From the cell containing the given text, extract its center point as [x, y] coordinate. 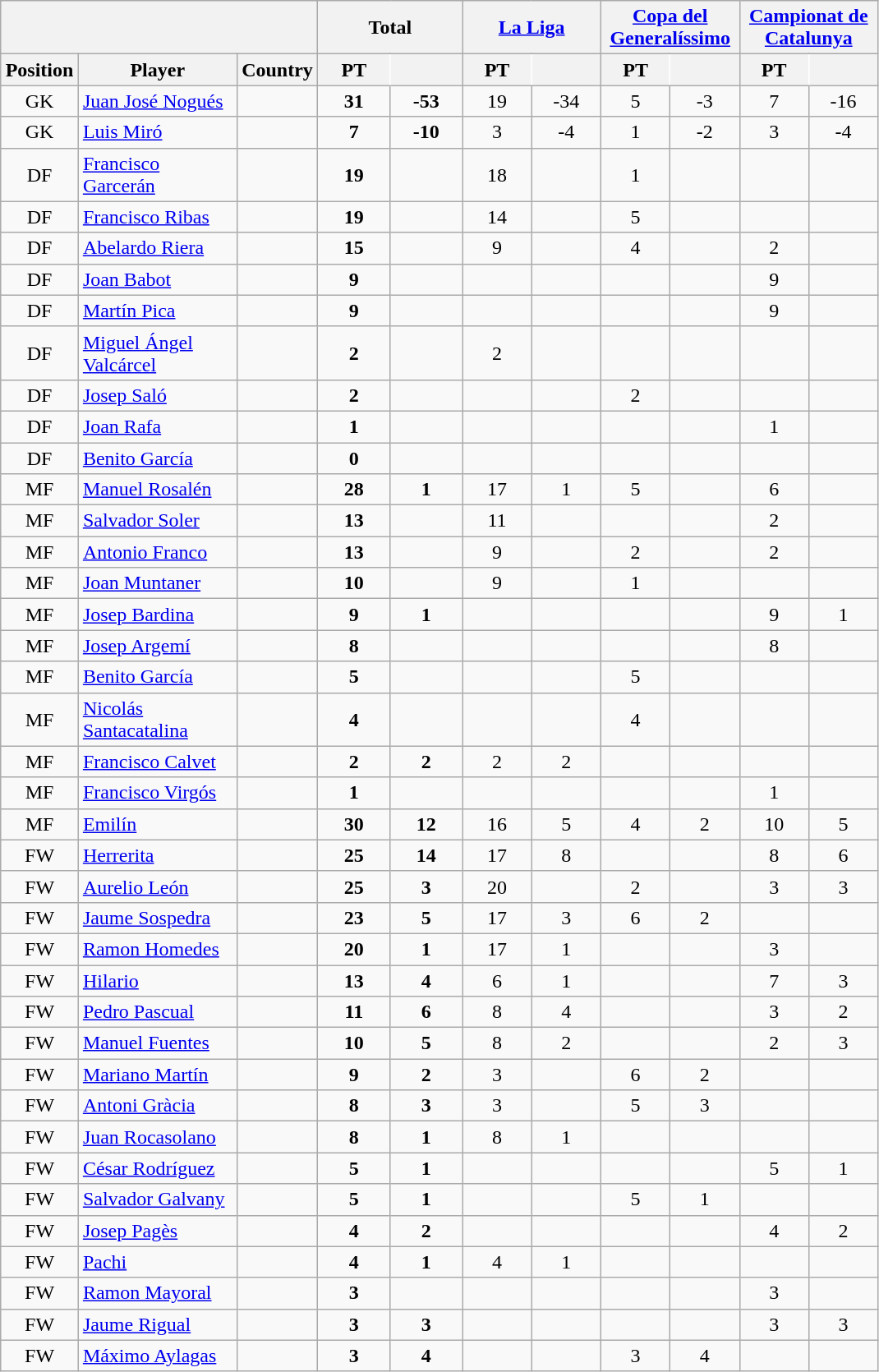
Josep Argemí [158, 646]
-16 [843, 101]
28 [354, 490]
Emilín [158, 824]
-53 [426, 101]
Joan Rafa [158, 426]
Juan José Nogués [158, 101]
Juan Rocasolano [158, 1137]
Nicolás Santacatalina [158, 720]
Ramon Homedes [158, 949]
Josep Bardina [158, 615]
Luis Miró [158, 132]
Antonio Franco [158, 552]
Jaume Sospedra [158, 918]
Position [39, 70]
-34 [566, 101]
Antoni Gràcia [158, 1106]
Country [278, 70]
30 [354, 824]
Player [158, 70]
Francisco Garcerán [158, 174]
Abelardo Riera [158, 248]
Salvador Galvany [158, 1199]
Copa del Generalíssimo [670, 28]
16 [497, 824]
Josep Saló [158, 395]
Ramon Mayoral [158, 1293]
12 [426, 824]
Hilario [158, 980]
Pachi [158, 1262]
César Rodríguez [158, 1168]
Martín Pica [158, 311]
Francisco Virgós [158, 793]
Herrerita [158, 855]
Manuel Rosalén [158, 490]
23 [354, 918]
15 [354, 248]
Total [390, 28]
Josep Pagès [158, 1231]
Mariano Martín [158, 1075]
Jaume Rigual [158, 1324]
-3 [705, 101]
Manuel Fuentes [158, 1043]
Pedro Pascual [158, 1012]
31 [354, 101]
-10 [426, 132]
Salvador Soler [158, 521]
Aurelio León [158, 886]
La Liga [532, 28]
-2 [705, 132]
18 [497, 174]
Miguel Ángel Valcárcel [158, 353]
Máximo Aylagas [158, 1356]
Francisco Calvet [158, 762]
0 [354, 458]
Joan Muntaner [158, 583]
Joan Babot [158, 279]
Francisco Ribas [158, 217]
Campionat de Catalunya [808, 28]
